Capture the cell that displays the provided text and extract its (X, Y) central coordinate. 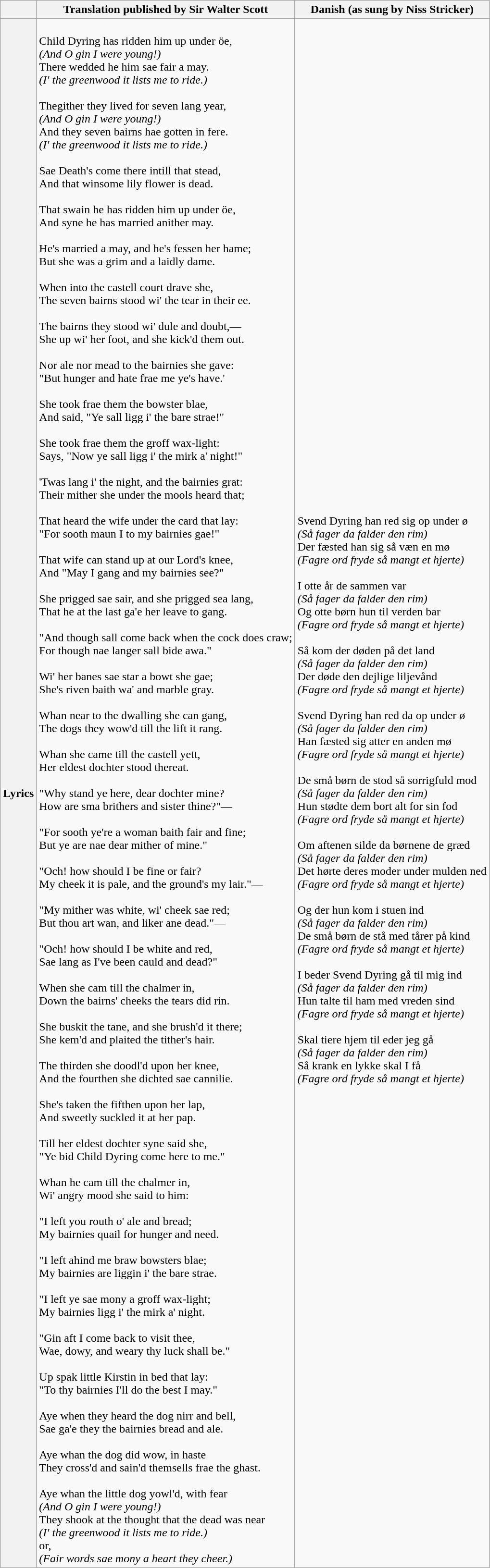
Danish (as sung by Niss Stricker) (392, 10)
Translation published by Sir Walter Scott (165, 10)
Lyrics (18, 793)
